Find where the given text appears and provide that cell's center as (x, y) coordinate. 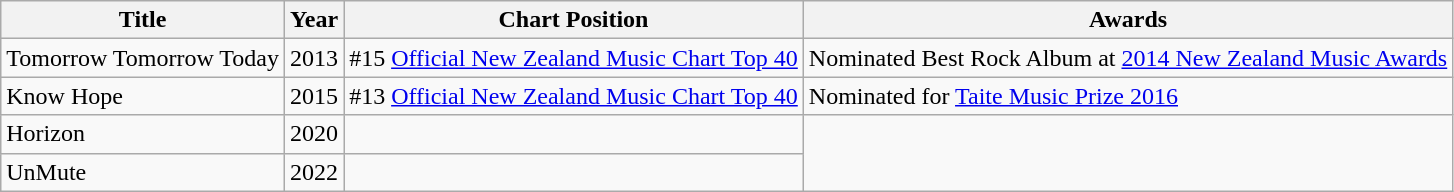
Awards (1128, 20)
Year (314, 20)
Chart Position (574, 20)
2015 (314, 96)
Know Hope (143, 96)
UnMute (143, 172)
Title (143, 20)
Tomorrow Tomorrow Today (143, 58)
2013 (314, 58)
#13 Official New Zealand Music Chart Top 40 (574, 96)
Nominated for Taite Music Prize 2016 (1128, 96)
2020 (314, 134)
#15 Official New Zealand Music Chart Top 40 (574, 58)
Nominated Best Rock Album at 2014 New Zealand Music Awards (1128, 58)
2022 (314, 172)
Horizon (143, 134)
